Search for the cell housing the specified text and yield its [x, y] center coordinate. 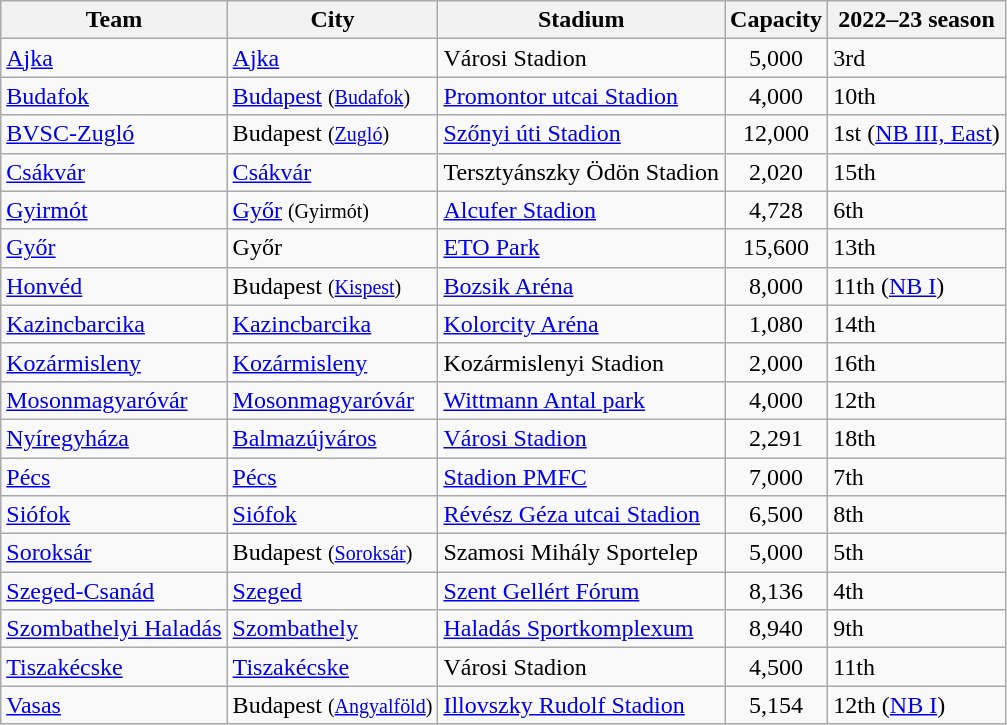
Szeged-Csanád [114, 591]
BVSC-Zugló [114, 134]
Balmazújváros [332, 438]
12th (NB I) [917, 705]
7th [917, 477]
Soroksár [114, 553]
Budapest (Zugló) [332, 134]
2,000 [776, 362]
Honvéd [114, 286]
14th [917, 324]
4th [917, 591]
Bozsik Aréna [582, 286]
Szőnyi úti Stadion [582, 134]
Révész Géza utcai Stadion [582, 515]
5,154 [776, 705]
15th [917, 172]
9th [917, 629]
Nyíregyháza [114, 438]
Promontor utcai Stadion [582, 96]
1,080 [776, 324]
Stadion PMFC [582, 477]
2,020 [776, 172]
Gyirmót [114, 210]
Budapest (Angyalföld) [332, 705]
13th [917, 248]
ETO Park [582, 248]
7,000 [776, 477]
Szeged [332, 591]
Alcufer Stadion [582, 210]
Szombathely [332, 629]
8,940 [776, 629]
1st (NB III, East) [917, 134]
18th [917, 438]
12th [917, 400]
Vasas [114, 705]
15,600 [776, 248]
Capacity [776, 20]
3rd [917, 58]
8,000 [776, 286]
Illovszky Rudolf Stadion [582, 705]
Haladás Sportkomplexum [582, 629]
4,728 [776, 210]
Tersztyánszky Ödön Stadion [582, 172]
2,291 [776, 438]
Team [114, 20]
4,500 [776, 667]
City [332, 20]
Kolorcity Aréna [582, 324]
5th [917, 553]
Budapest (Kispest) [332, 286]
11th [917, 667]
6th [917, 210]
Budapest (Soroksár) [332, 553]
6,500 [776, 515]
Győr (Gyirmót) [332, 210]
12,000 [776, 134]
Budapest (Budafok) [332, 96]
Szent Gellért Fórum [582, 591]
Stadium [582, 20]
Szamosi Mihály Sportelep [582, 553]
Kozármislenyi Stadion [582, 362]
11th (NB I) [917, 286]
8th [917, 515]
8,136 [776, 591]
16th [917, 362]
Budafok [114, 96]
2022–23 season [917, 20]
Wittmann Antal park [582, 400]
Szombathelyi Haladás [114, 629]
10th [917, 96]
